For the text-containing cell, return its midpoint in [x, y] coordinate format. 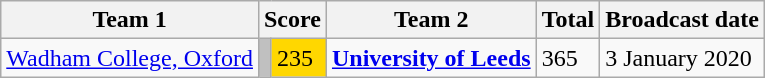
Team 1 [130, 20]
Team 2 [431, 20]
Broadcast date [682, 20]
3 January 2020 [682, 58]
Score [292, 20]
235 [298, 58]
Total [568, 20]
University of Leeds [431, 58]
Wadham College, Oxford [130, 58]
365 [568, 58]
